Locate the cell with the specified text and output its (x, y) center coordinate. 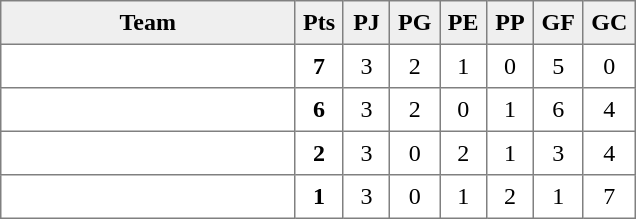
PG (415, 23)
PJ (366, 23)
PE (464, 23)
GF (558, 23)
Pts (319, 23)
GC (609, 23)
Team (148, 23)
5 (558, 66)
PP (510, 23)
